Pinpoint the cell where the given text exists, returning its [X, Y] midpoint coordinate. 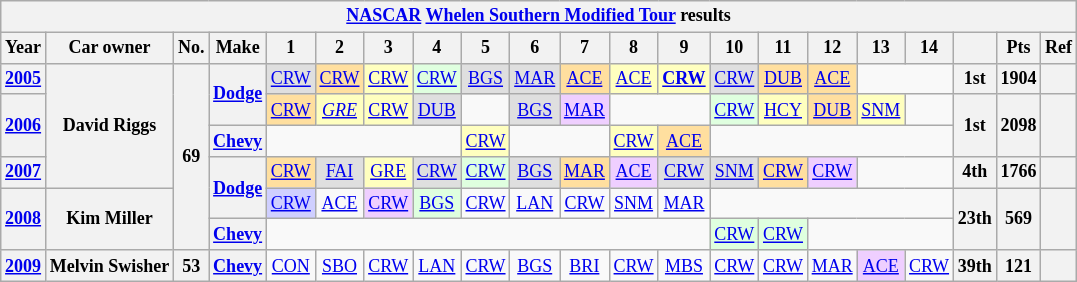
39th [974, 266]
2006 [24, 125]
Car owner [109, 48]
13 [881, 48]
2098 [1018, 125]
23th [974, 219]
Make [238, 48]
No. [192, 48]
14 [930, 48]
CON [290, 266]
1766 [1018, 172]
121 [1018, 266]
69 [192, 156]
Year [24, 48]
8 [634, 48]
Melvin Swisher [109, 266]
Ref [1059, 48]
7 [585, 48]
FAI [340, 172]
2008 [24, 219]
NASCAR Whelen Southern Modified Tour results [539, 16]
2005 [24, 78]
5 [486, 48]
9 [684, 48]
HCY [784, 110]
2007 [24, 172]
MBS [684, 266]
Pts [1018, 48]
569 [1018, 219]
1 [290, 48]
SBO [340, 266]
6 [535, 48]
David Riggs [109, 126]
4th [974, 172]
Kim Miller [109, 219]
12 [832, 48]
2009 [24, 266]
11 [784, 48]
BRI [585, 266]
2 [340, 48]
53 [192, 266]
4 [436, 48]
10 [734, 48]
3 [388, 48]
1904 [1018, 78]
